Return [X, Y] of the center of cell containing provided text 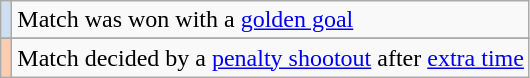
Match decided by a penalty shootout after extra time [271, 58]
Match was won with a golden goal [271, 20]
